Scan for the cell matching the given text and deliver its [x, y] coordinate at center. 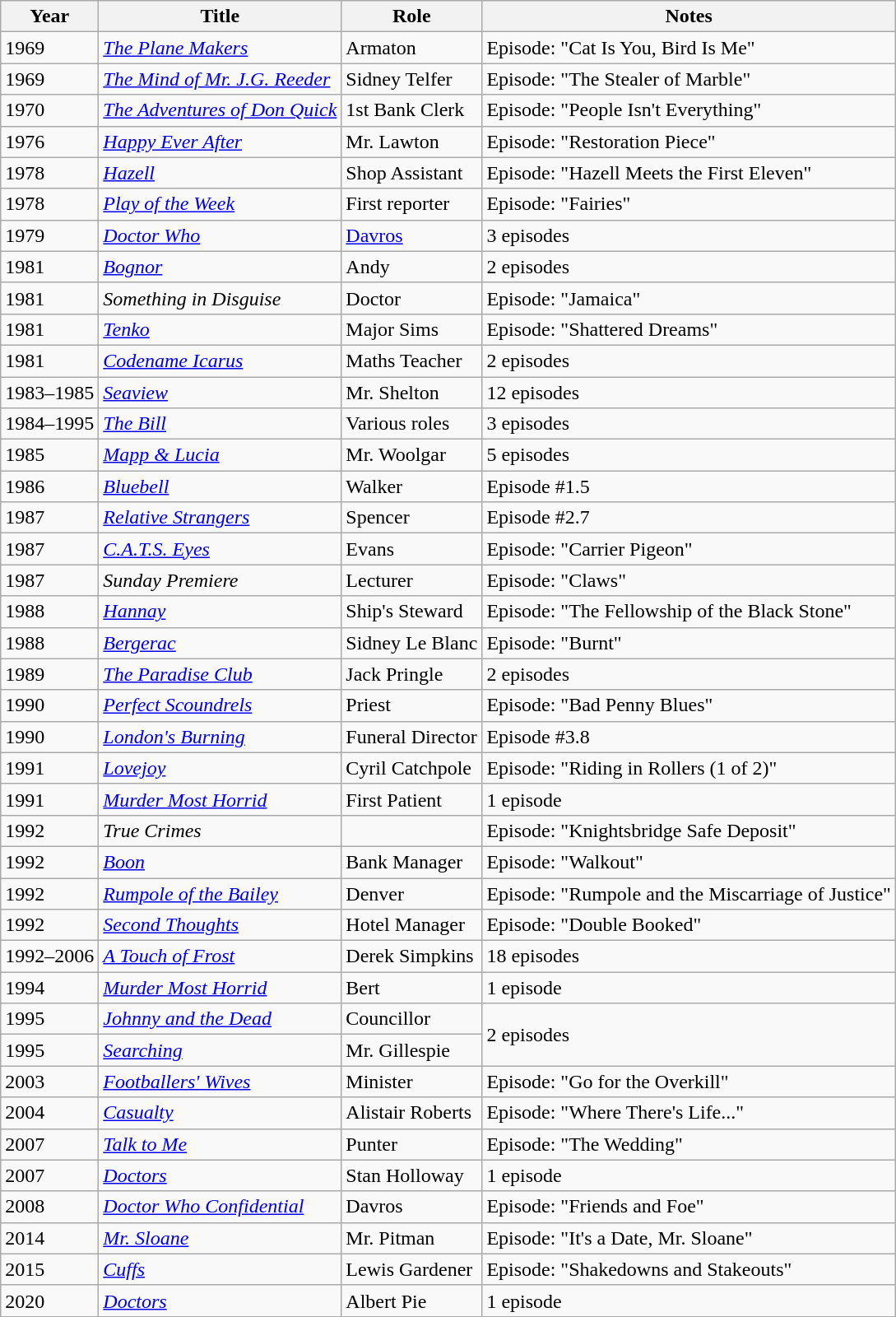
Episode: "Shattered Dreams" [689, 329]
Episode: "Friends and Foe" [689, 1207]
Talk to Me [221, 1144]
1976 [49, 142]
Mr. Gillespie [411, 1050]
Hotel Manager [411, 925]
2015 [49, 1269]
Evans [411, 549]
Episode: "Fairies" [689, 204]
Armaton [411, 48]
London's Burning [221, 737]
Codename Icarus [221, 361]
Minister [411, 1082]
The Plane Makers [221, 48]
Tenko [221, 329]
Mr. Lawton [411, 142]
Title [221, 16]
Doctor [411, 298]
Johnny and the Dead [221, 1019]
1st Bank Clerk [411, 110]
Doctor Who [221, 235]
5 episodes [689, 455]
Episode: "Knightsbridge Safe Deposit" [689, 831]
Episode: "Shakedowns and Stakeouts" [689, 1269]
First Patient [411, 799]
Lecturer [411, 580]
Councillor [411, 1019]
Episode: "Claws" [689, 580]
Episode: "Double Booked" [689, 925]
Searching [221, 1050]
Second Thoughts [221, 925]
Walker [411, 486]
Episode: "Jamaica" [689, 298]
Episode: "Walkout" [689, 862]
Mr. Pitman [411, 1238]
Funeral Director [411, 737]
Mr. Sloane [221, 1238]
True Crimes [221, 831]
Ship's Steward [411, 612]
Episode #1.5 [689, 486]
Punter [411, 1144]
Derek Simpkins [411, 956]
1979 [49, 235]
C.A.T.S. Eyes [221, 549]
2020 [49, 1301]
Cuffs [221, 1269]
Episode: "Rumpole and the Miscarriage of Justice" [689, 893]
1985 [49, 455]
Denver [411, 893]
Episode: "Cat Is You, Bird Is Me" [689, 48]
Doctor Who Confidential [221, 1207]
2004 [49, 1113]
Lewis Gardener [411, 1269]
Episode: "The Fellowship of the Black Stone" [689, 612]
Bergerac [221, 643]
First reporter [411, 204]
Bluebell [221, 486]
Episode: "It's a Date, Mr. Sloane" [689, 1238]
Cyril Catchpole [411, 768]
Perfect Scoundrels [221, 705]
The Bill [221, 424]
Play of the Week [221, 204]
Episode: "Riding in Rollers (1 of 2)" [689, 768]
Episode: "Hazell Meets the First Eleven" [689, 173]
Episode #2.7 [689, 518]
Casualty [221, 1113]
Bognor [221, 267]
1994 [49, 988]
Year [49, 16]
Episode: "Bad Penny Blues" [689, 705]
Andy [411, 267]
The Adventures of Don Quick [221, 110]
Episode: "People Isn't Everything" [689, 110]
Sunday Premiere [221, 580]
Priest [411, 705]
Bank Manager [411, 862]
Jack Pringle [411, 674]
Various roles [411, 424]
The Paradise Club [221, 674]
Happy Ever After [221, 142]
Episode: "Where There's Life..." [689, 1113]
Seaview [221, 393]
Role [411, 16]
Sidney Le Blanc [411, 643]
Albert Pie [411, 1301]
A Touch of Frost [221, 956]
Alistair Roberts [411, 1113]
Mapp & Lucia [221, 455]
2014 [49, 1238]
1992–2006 [49, 956]
1970 [49, 110]
Mr. Woolgar [411, 455]
Bert [411, 988]
Boon [221, 862]
Spencer [411, 518]
Notes [689, 16]
18 episodes [689, 956]
2003 [49, 1082]
Stan Holloway [411, 1175]
Hannay [221, 612]
1983–1985 [49, 393]
Episode: "Carrier Pigeon" [689, 549]
Shop Assistant [411, 173]
Episode: "The Wedding" [689, 1144]
12 episodes [689, 393]
Mr. Shelton [411, 393]
1984–1995 [49, 424]
Rumpole of the Bailey [221, 893]
2008 [49, 1207]
Maths Teacher [411, 361]
Major Sims [411, 329]
Hazell [221, 173]
The Mind of Mr. J.G. Reeder [221, 79]
1986 [49, 486]
Something in Disguise [221, 298]
Relative Strangers [221, 518]
Episode: "Restoration Piece" [689, 142]
Footballers' Wives [221, 1082]
Sidney Telfer [411, 79]
Episode #3.8 [689, 737]
Episode: "Burnt" [689, 643]
1989 [49, 674]
Lovejoy [221, 768]
Episode: "The Stealer of Marble" [689, 79]
Episode: "Go for the Overkill" [689, 1082]
